From the cell containing the given text, extract its center point as [x, y] coordinate. 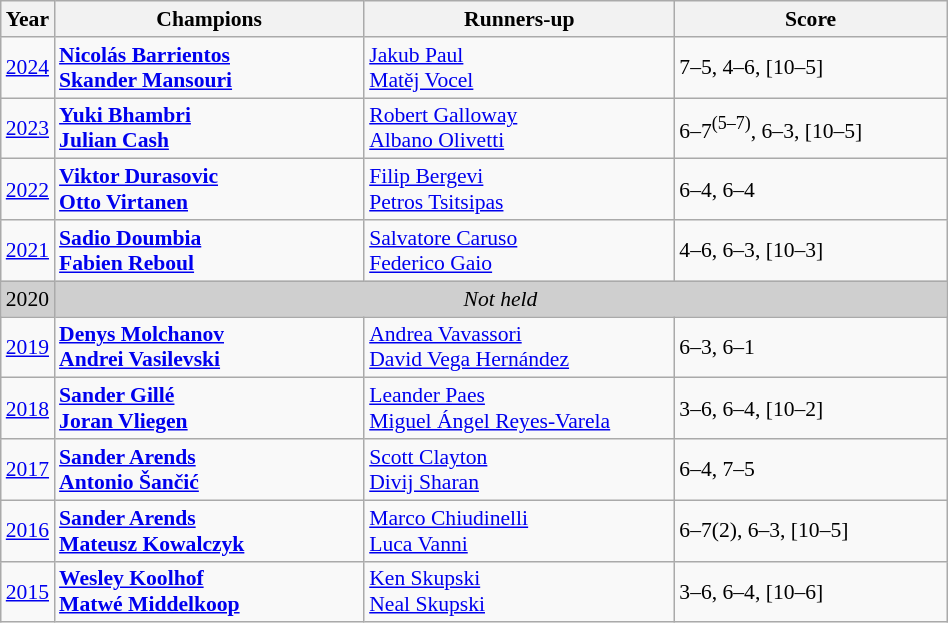
2018 [28, 408]
Marco Chiudinelli Luca Vanni [519, 530]
Champions [209, 19]
Sadio Doumbia Fabien Reboul [209, 250]
2022 [28, 190]
Robert Galloway Albano Olivetti [519, 128]
6–4, 6–4 [810, 190]
2020 [28, 299]
6–7(5–7), 6–3, [10–5] [810, 128]
2024 [28, 68]
Nicolás Barrientos Skander Mansouri [209, 68]
Andrea Vavassori David Vega Hernández [519, 348]
6–4, 7–5 [810, 470]
2019 [28, 348]
4–6, 6–3, [10–3] [810, 250]
Ken Skupski Neal Skupski [519, 592]
Denys Molchanov Andrei Vasilevski [209, 348]
Scott Clayton Divij Sharan [519, 470]
2023 [28, 128]
Runners-up [519, 19]
3–6, 6–4, [10–6] [810, 592]
Year [28, 19]
Leander Paes Miguel Ángel Reyes-Varela [519, 408]
6–3, 6–1 [810, 348]
2021 [28, 250]
Sander Gillé Joran Vliegen [209, 408]
2015 [28, 592]
6–7(2), 6–3, [10–5] [810, 530]
Yuki Bhambri Julian Cash [209, 128]
Score [810, 19]
Sander Arends Mateusz Kowalczyk [209, 530]
2016 [28, 530]
Not held [500, 299]
Sander Arends Antonio Šančić [209, 470]
Wesley Koolhof Matwé Middelkoop [209, 592]
Salvatore Caruso Federico Gaio [519, 250]
Filip Bergevi Petros Tsitsipas [519, 190]
Jakub Paul Matěj Vocel [519, 68]
Viktor Durasovic Otto Virtanen [209, 190]
3–6, 6–4, [10–2] [810, 408]
7–5, 4–6, [10–5] [810, 68]
2017 [28, 470]
